Identify which cell holds the provided text, then report its [X, Y] central coordinate. 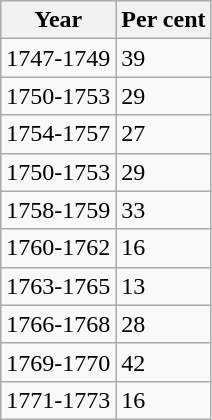
27 [164, 134]
1771-1773 [58, 400]
Year [58, 20]
Per cent [164, 20]
42 [164, 362]
1766-1768 [58, 324]
39 [164, 58]
1754-1757 [58, 134]
1760-1762 [58, 248]
1758-1759 [58, 210]
1769-1770 [58, 362]
13 [164, 286]
28 [164, 324]
1763-1765 [58, 286]
33 [164, 210]
1747-1749 [58, 58]
